Provide the (x, y) coordinate of the cell's center where the given text is located.  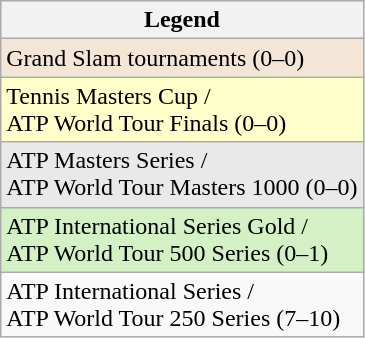
Grand Slam tournaments (0–0) (182, 58)
Legend (182, 20)
ATP Masters Series / ATP World Tour Masters 1000 (0–0) (182, 174)
ATP International Series / ATP World Tour 250 Series (7–10) (182, 304)
ATP International Series Gold / ATP World Tour 500 Series (0–1) (182, 240)
Tennis Masters Cup / ATP World Tour Finals (0–0) (182, 110)
